Detect which cell encompasses the target text, then output its (X, Y) center coordinate. 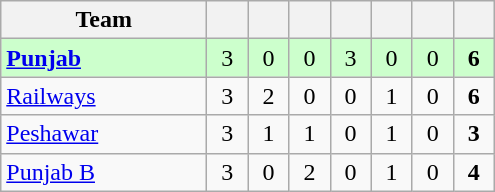
Peshawar (104, 134)
4 (474, 172)
Punjab B (104, 172)
Team (104, 20)
Punjab (104, 58)
Railways (104, 96)
